For the text-containing cell, return its midpoint in (x, y) coordinate format. 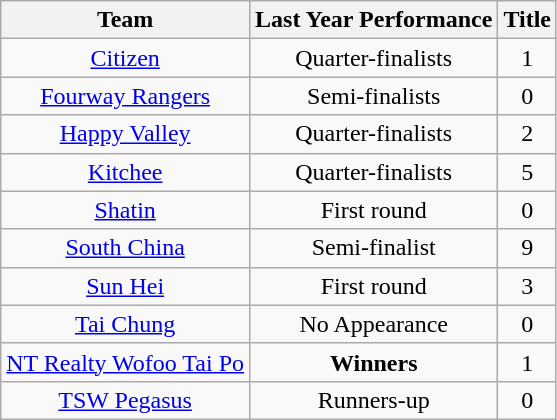
Winners (374, 362)
Citizen (126, 58)
Runners-up (374, 400)
NT Realty Wofoo Tai Po (126, 362)
5 (528, 172)
2 (528, 134)
Shatin (126, 210)
Fourway Rangers (126, 96)
Title (528, 20)
TSW Pegasus (126, 400)
Happy Valley (126, 134)
Semi-finalists (374, 96)
Kitchee (126, 172)
Team (126, 20)
Sun Hei (126, 286)
South China (126, 248)
9 (528, 248)
Tai Chung (126, 324)
Semi-finalist (374, 248)
Last Year Performance (374, 20)
No Appearance (374, 324)
3 (528, 286)
